Return the (X, Y) coordinate for the center point of the cell that contains the specified text.  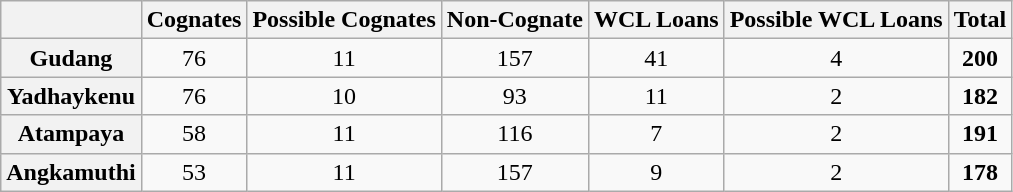
Total (980, 20)
Possible Cognates (344, 20)
58 (194, 134)
10 (344, 96)
9 (656, 172)
WCL Loans (656, 20)
178 (980, 172)
Cognates (194, 20)
Possible WCL Loans (836, 20)
93 (514, 96)
182 (980, 96)
Yadhaykenu (71, 96)
Atampaya (71, 134)
116 (514, 134)
41 (656, 58)
Angkamuthi (71, 172)
191 (980, 134)
Gudang (71, 58)
200 (980, 58)
4 (836, 58)
53 (194, 172)
7 (656, 134)
Non-Cognate (514, 20)
